Provide the [X, Y] coordinate of the cell's center where the given text is located.  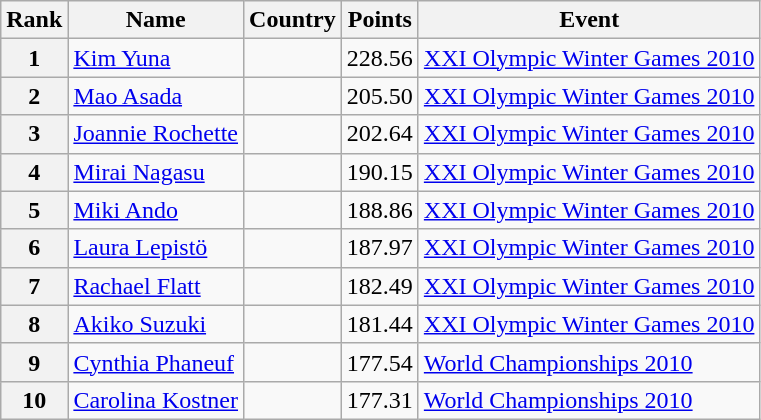
9 [34, 362]
Cynthia Phaneuf [156, 362]
4 [34, 172]
2 [34, 96]
Name [156, 20]
Kim Yuna [156, 58]
8 [34, 324]
Joannie Rochette [156, 134]
Mao Asada [156, 96]
Points [380, 20]
Rachael Flatt [156, 286]
228.56 [380, 58]
187.97 [380, 248]
Event [589, 20]
188.86 [380, 210]
Mirai Nagasu [156, 172]
190.15 [380, 172]
Laura Lepistö [156, 248]
6 [34, 248]
181.44 [380, 324]
205.50 [380, 96]
182.49 [380, 286]
Akiko Suzuki [156, 324]
10 [34, 400]
1 [34, 58]
Rank [34, 20]
Miki Ando [156, 210]
Carolina Kostner [156, 400]
177.31 [380, 400]
Country [293, 20]
5 [34, 210]
7 [34, 286]
3 [34, 134]
202.64 [380, 134]
177.54 [380, 362]
